Extract the [x, y] coordinate from the center of the cell holding the provided text.  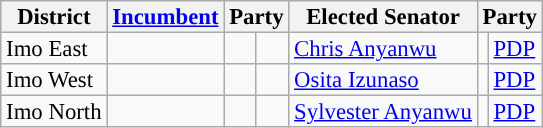
Osita Izunaso [383, 80]
Chris Anyanwu [383, 49]
Sylvester Anyanwu [383, 112]
Elected Senator [383, 17]
District [54, 17]
Imo West [54, 80]
Incumbent [166, 17]
Imo East [54, 49]
Imo North [54, 112]
